Identify which cell holds the provided text, then report its [X, Y] central coordinate. 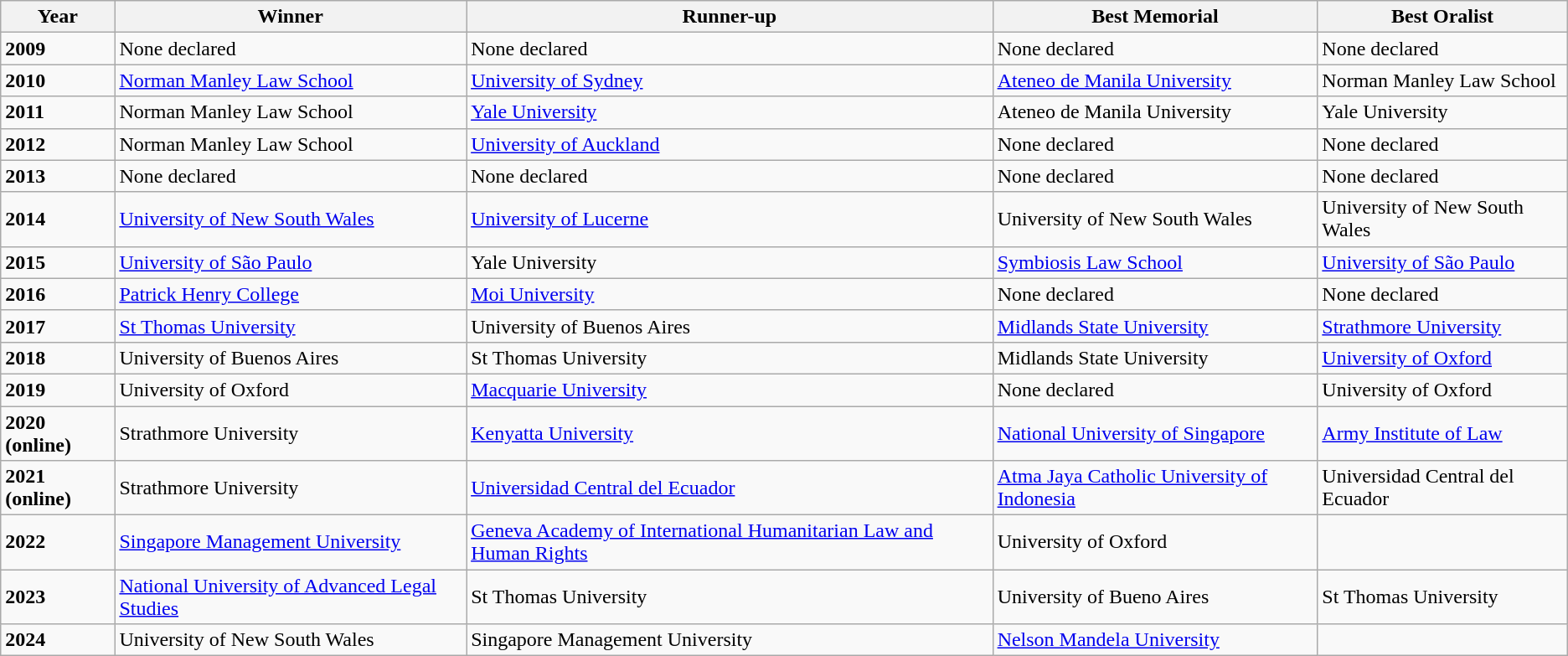
Macquarie University [730, 390]
2013 [58, 176]
2012 [58, 144]
2021 (online) [58, 488]
Geneva Academy of International Humanitarian Law and Human Rights [730, 543]
2019 [58, 390]
2024 [58, 640]
2014 [58, 220]
Atma Jaya Catholic University of Indonesia [1155, 488]
Army Institute of Law [1442, 432]
2009 [58, 49]
Runner-up [730, 17]
2015 [58, 262]
Best Memorial [1155, 17]
University of Auckland [730, 144]
2022 [58, 543]
Moi University [730, 294]
2010 [58, 80]
University of Bueno Aires [1155, 597]
2020 (online) [58, 432]
Year [58, 17]
University of Lucerne [730, 220]
2023 [58, 597]
Kenyatta University [730, 432]
2018 [58, 358]
2016 [58, 294]
2017 [58, 326]
National University of Singapore [1155, 432]
University of Sydney [730, 80]
Patrick Henry College [291, 294]
2011 [58, 112]
National University of Advanced Legal Studies [291, 597]
Best Oralist [1442, 17]
Nelson Mandela University [1155, 640]
Symbiosis Law School [1155, 262]
Winner [291, 17]
